Identify which cell holds the provided text, then report its (x, y) central coordinate. 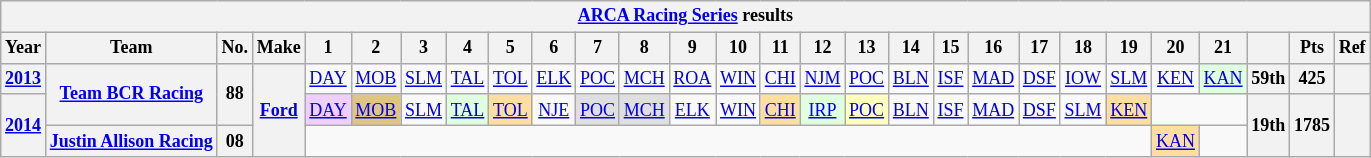
18 (1083, 48)
2013 (24, 78)
8 (644, 48)
No. (234, 48)
14 (910, 48)
19 (1129, 48)
16 (994, 48)
20 (1176, 48)
19th (1268, 125)
ROA (692, 78)
17 (1039, 48)
13 (867, 48)
Team BCR Racing (131, 94)
2 (376, 48)
NJM (822, 78)
10 (738, 48)
6 (554, 48)
IRP (822, 110)
Ford (278, 110)
5 (510, 48)
NJE (554, 110)
3 (424, 48)
88 (234, 94)
1785 (1312, 125)
Justin Allison Racing (131, 140)
2014 (24, 125)
Pts (1312, 48)
9 (692, 48)
59th (1268, 78)
Year (24, 48)
08 (234, 140)
Ref (1352, 48)
1 (328, 48)
12 (822, 48)
11 (780, 48)
4 (467, 48)
Make (278, 48)
IOW (1083, 78)
21 (1223, 48)
7 (598, 48)
425 (1312, 78)
ARCA Racing Series results (686, 16)
Team (131, 48)
15 (950, 48)
